Extract the (x, y) coordinate from the center of the cell holding the provided text.  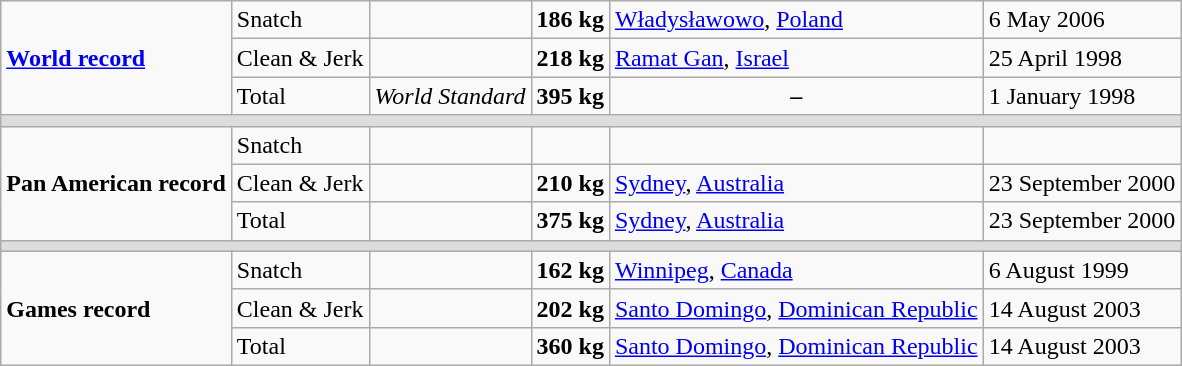
375 kg (570, 221)
– (796, 96)
Władysławowo, Poland (796, 20)
202 kg (570, 308)
Games record (116, 308)
Pan American record (116, 183)
25 April 1998 (1082, 58)
6 August 1999 (1082, 270)
186 kg (570, 20)
World Standard (450, 96)
World record (116, 58)
162 kg (570, 270)
6 May 2006 (1082, 20)
210 kg (570, 183)
1 January 1998 (1082, 96)
Winnipeg, Canada (796, 270)
360 kg (570, 346)
218 kg (570, 58)
Ramat Gan, Israel (796, 58)
395 kg (570, 96)
